Output the (x, y) coordinate of the center of the cell containing the given text.  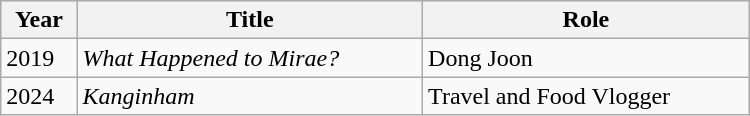
Year (39, 20)
Role (586, 20)
What Happened to Mirae? (250, 58)
Travel and Food Vlogger (586, 96)
Title (250, 20)
Kanginham (250, 96)
2019 (39, 58)
2024 (39, 96)
Dong Joon (586, 58)
